Detect which cell encompasses the target text, then output its [X, Y] center coordinate. 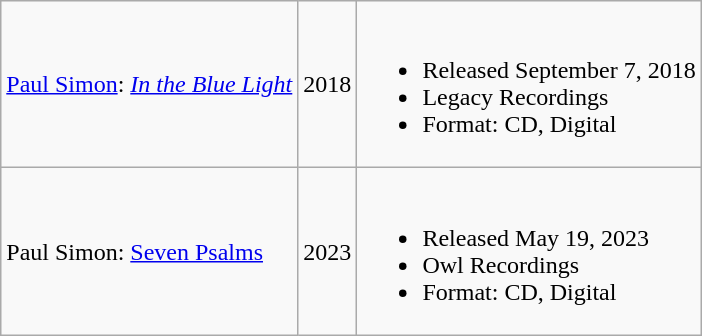
2018 [328, 84]
Paul Simon: In the Blue Light [150, 84]
Released May 19, 2023Owl RecordingsFormat: CD, Digital [529, 252]
2023 [328, 252]
Released September 7, 2018Legacy RecordingsFormat: CD, Digital [529, 84]
Paul Simon: Seven Psalms [150, 252]
